Determine the (X, Y) coordinate at the center of the cell enclosing the given text.  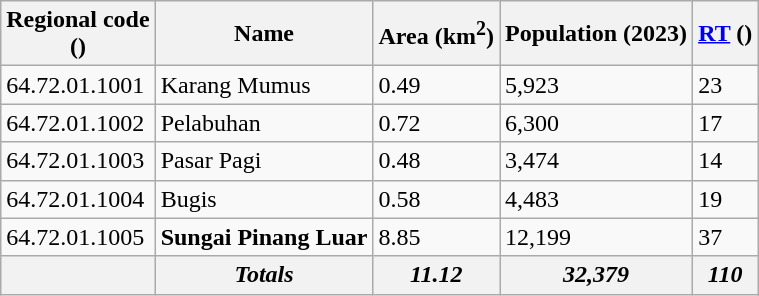
5,923 (596, 85)
Pelabuhan (264, 123)
0.72 (436, 123)
8.85 (436, 237)
0.58 (436, 199)
19 (726, 199)
64.72.01.1003 (78, 161)
RT () (726, 34)
0.49 (436, 85)
0.48 (436, 161)
14 (726, 161)
11.12 (436, 275)
Name (264, 34)
Karang Mumus (264, 85)
Population (2023) (596, 34)
17 (726, 123)
Regional code() (78, 34)
12,199 (596, 237)
110 (726, 275)
64.72.01.1004 (78, 199)
37 (726, 237)
4,483 (596, 199)
64.72.01.1002 (78, 123)
Sungai Pinang Luar (264, 237)
Bugis (264, 199)
Pasar Pagi (264, 161)
64.72.01.1001 (78, 85)
6,300 (596, 123)
32,379 (596, 275)
23 (726, 85)
Totals (264, 275)
Area (km2) (436, 34)
3,474 (596, 161)
64.72.01.1005 (78, 237)
